Determine the (x, y) coordinate at the center of the cell enclosing the given text.  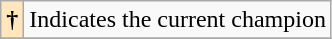
Indicates the current champion (178, 20)
† (12, 20)
